Locate the cell with the specified text and output its (x, y) center coordinate. 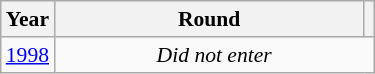
Year (28, 19)
1998 (28, 55)
Round (209, 19)
Did not enter (214, 55)
